Find where the given text appears and provide that cell's center as (X, Y) coordinate. 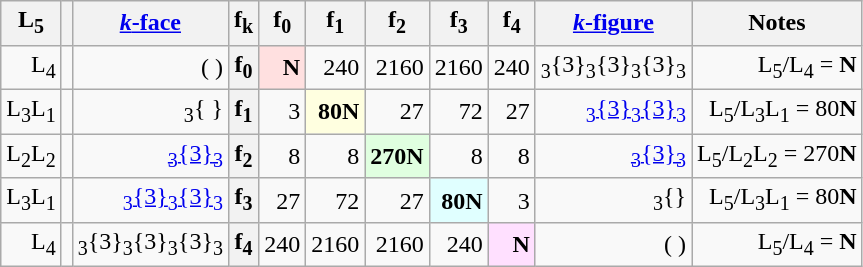
3{} (613, 200)
L2L2 (31, 156)
3{ } (150, 111)
L5 (31, 23)
k-face (150, 23)
Notes (778, 23)
fk (243, 23)
L5/L2L2 = 270N (778, 156)
270N (397, 156)
k-figure (613, 23)
